Detect which cell encompasses the target text, then output its (X, Y) center coordinate. 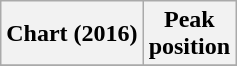
Peakposition (189, 34)
Chart (2016) (72, 34)
